Find where the given text appears and provide that cell's center as (x, y) coordinate. 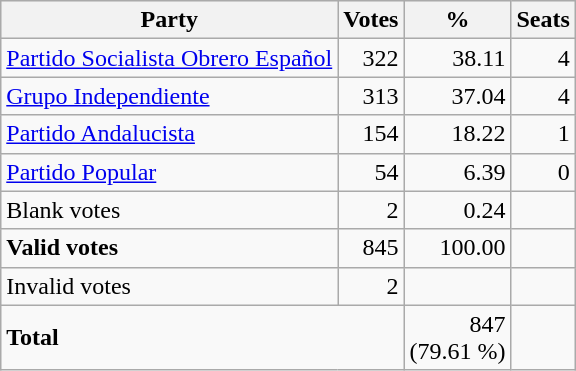
100.00 (458, 248)
Total (202, 338)
18.22 (458, 134)
0 (543, 172)
322 (371, 58)
Votes (371, 20)
% (458, 20)
Partido Andalucista (170, 134)
847(79.61 %) (458, 338)
Valid votes (170, 248)
1 (543, 134)
Grupo Independiente (170, 96)
37.04 (458, 96)
845 (371, 248)
Party (170, 20)
Partido Popular (170, 172)
154 (371, 134)
Seats (543, 20)
0.24 (458, 210)
6.39 (458, 172)
313 (371, 96)
Partido Socialista Obrero Español (170, 58)
54 (371, 172)
Invalid votes (170, 286)
38.11 (458, 58)
Blank votes (170, 210)
